For the text-containing cell, return its midpoint in [X, Y] coordinate format. 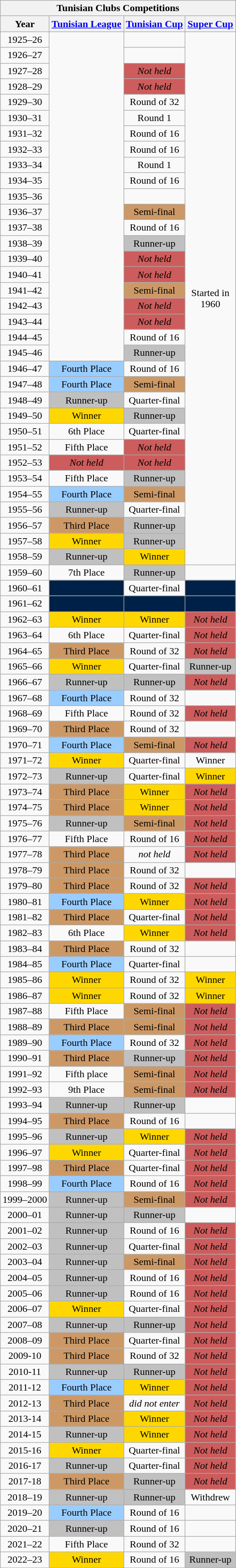
2008–09 [25, 1340]
1980–81 [25, 901]
1948–49 [25, 400]
1940–41 [25, 275]
1965–66 [25, 666]
2010-11 [25, 1372]
2017-18 [25, 1482]
1946–47 [25, 369]
1991–92 [25, 1074]
1996–97 [25, 1152]
Fifth place [86, 1074]
2021–22 [25, 1544]
1936–37 [25, 212]
Withdrew [210, 1497]
1938–39 [25, 243]
1957–58 [25, 541]
2020–21 [25, 1528]
Tunisian Clubs Competitions [118, 8]
1925–26 [25, 40]
1947–48 [25, 384]
1978–79 [25, 870]
1929–30 [25, 102]
2002–03 [25, 1246]
1963–64 [25, 635]
1993–94 [25, 1105]
1958–59 [25, 557]
1935–36 [25, 196]
1932–33 [25, 149]
2009-10 [25, 1356]
1959–60 [25, 572]
1962–63 [25, 619]
1973–74 [25, 792]
1971–72 [25, 761]
1987–88 [25, 1011]
1983–84 [25, 948]
1976–77 [25, 839]
1977–78 [25, 854]
1960–61 [25, 588]
1926–27 [25, 55]
1992–93 [25, 1090]
2018–19 [25, 1497]
1953–54 [25, 478]
1967–68 [25, 698]
1941–42 [25, 290]
1939–40 [25, 259]
not held [154, 854]
1966–67 [25, 682]
2016-17 [25, 1466]
1995–96 [25, 1136]
1943–44 [25, 322]
2004–05 [25, 1278]
1969–70 [25, 729]
1931–32 [25, 133]
1954–55 [25, 494]
1997–98 [25, 1168]
1934–35 [25, 180]
1928–29 [25, 86]
1937–38 [25, 228]
1974–75 [25, 807]
Started in1960 [210, 298]
1952–53 [25, 463]
2012-13 [25, 1403]
1968–69 [25, 714]
1933–34 [25, 165]
1999–2000 [25, 1199]
1927–28 [25, 71]
2003–04 [25, 1262]
1985–86 [25, 980]
1981–82 [25, 917]
1944–45 [25, 337]
1951–52 [25, 447]
did not enter [154, 1403]
2007–08 [25, 1325]
1956–57 [25, 525]
1964–65 [25, 651]
1955–56 [25, 510]
1942–43 [25, 306]
1950–51 [25, 431]
1988–89 [25, 1027]
1930–31 [25, 118]
1972–73 [25, 776]
1990–91 [25, 1058]
2015-16 [25, 1450]
1979–80 [25, 886]
1998–99 [25, 1183]
7th Place [86, 572]
1984–85 [25, 964]
1994–95 [25, 1121]
1945–46 [25, 353]
Tunisian Cup [154, 24]
2013-14 [25, 1419]
1949–50 [25, 415]
1986–87 [25, 996]
2019–20 [25, 1513]
1970–71 [25, 745]
1989–90 [25, 1043]
9th Place [86, 1090]
1975–76 [25, 823]
1961–62 [25, 604]
2000–01 [25, 1215]
2014-15 [25, 1434]
2006–07 [25, 1309]
2001–02 [25, 1231]
Super Cup [210, 24]
2005–06 [25, 1293]
Year [25, 24]
Tunisian League [86, 24]
2022–23 [25, 1560]
2011-12 [25, 1387]
1982–83 [25, 933]
